Capture the cell that displays the provided text and extract its (X, Y) central coordinate. 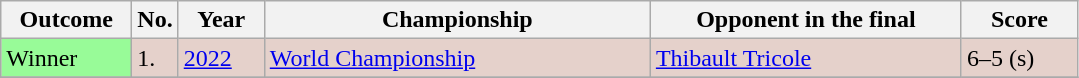
1. (155, 58)
Year (221, 20)
Thibault Tricole (806, 58)
2022 (221, 58)
Winner (66, 58)
World Championship (457, 58)
Championship (457, 20)
6–5 (s) (1019, 58)
No. (155, 20)
Score (1019, 20)
Opponent in the final (806, 20)
Outcome (66, 20)
